Scan for the cell matching the given text and deliver its [X, Y] coordinate at center. 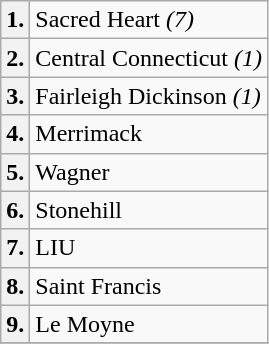
2. [16, 58]
Merrimack [149, 134]
1. [16, 20]
Fairleigh Dickinson (1) [149, 96]
Wagner [149, 172]
Saint Francis [149, 286]
LIU [149, 248]
Stonehill [149, 210]
3. [16, 96]
7. [16, 248]
Sacred Heart (7) [149, 20]
8. [16, 286]
Central Connecticut (1) [149, 58]
9. [16, 324]
6. [16, 210]
Le Moyne [149, 324]
5. [16, 172]
4. [16, 134]
